Locate the cell with the specified text and output its [x, y] center coordinate. 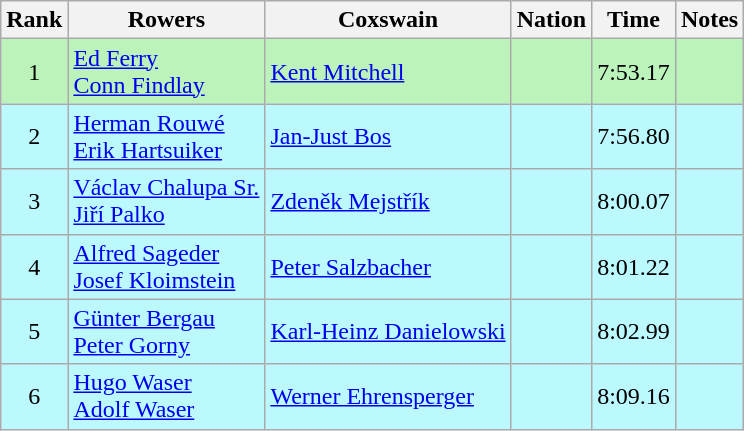
7:56.80 [634, 136]
8:01.22 [634, 266]
6 [34, 396]
Peter Salzbacher [388, 266]
Kent Mitchell [388, 72]
2 [34, 136]
Notes [709, 20]
8:00.07 [634, 202]
5 [34, 332]
Rowers [166, 20]
8:09.16 [634, 396]
Zdeněk Mejstřík [388, 202]
4 [34, 266]
Karl-Heinz Danielowski [388, 332]
Günter Bergau Peter Gorny [166, 332]
Ed Ferry Conn Findlay [166, 72]
Coxswain [388, 20]
Václav Chalupa Sr. Jiří Palko [166, 202]
Herman Rouwé Erik Hartsuiker [166, 136]
Time [634, 20]
Hugo Waser Adolf Waser [166, 396]
Alfred Sageder Josef Kloimstein [166, 266]
Nation [551, 20]
Rank [34, 20]
3 [34, 202]
7:53.17 [634, 72]
8:02.99 [634, 332]
Werner Ehrensperger [388, 396]
1 [34, 72]
Jan-Just Bos [388, 136]
